For the text-containing cell, return its midpoint in (X, Y) coordinate format. 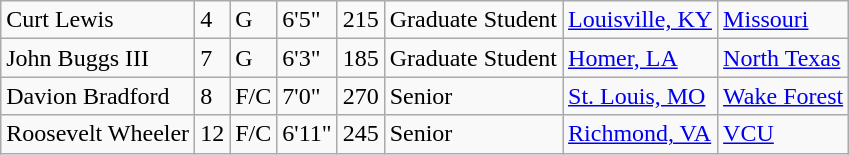
St. Louis, MO (640, 96)
7'0" (307, 96)
Roosevelt Wheeler (98, 134)
Davion Bradford (98, 96)
270 (360, 96)
Missouri (784, 20)
4 (212, 20)
7 (212, 58)
Louisville, KY (640, 20)
North Texas (784, 58)
Curt Lewis (98, 20)
Homer, LA (640, 58)
6'5" (307, 20)
VCU (784, 134)
6'11" (307, 134)
6'3" (307, 58)
245 (360, 134)
185 (360, 58)
John Buggs III (98, 58)
8 (212, 96)
Richmond, VA (640, 134)
Wake Forest (784, 96)
12 (212, 134)
215 (360, 20)
